Determine the [X, Y] coordinate at the center of the cell enclosing the given text.  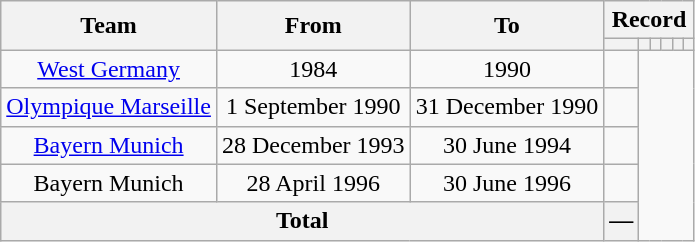
Olympique Marseille [109, 107]
West Germany [109, 69]
1 September 1990 [313, 107]
30 June 1994 [507, 145]
1990 [507, 69]
Team [109, 26]
Record [649, 20]
31 December 1990 [507, 107]
Total [302, 221]
— [622, 221]
28 April 1996 [313, 183]
30 June 1996 [507, 183]
From [313, 26]
To [507, 26]
28 December 1993 [313, 145]
1984 [313, 69]
